Search for the cell housing the specified text and yield its (X, Y) center coordinate. 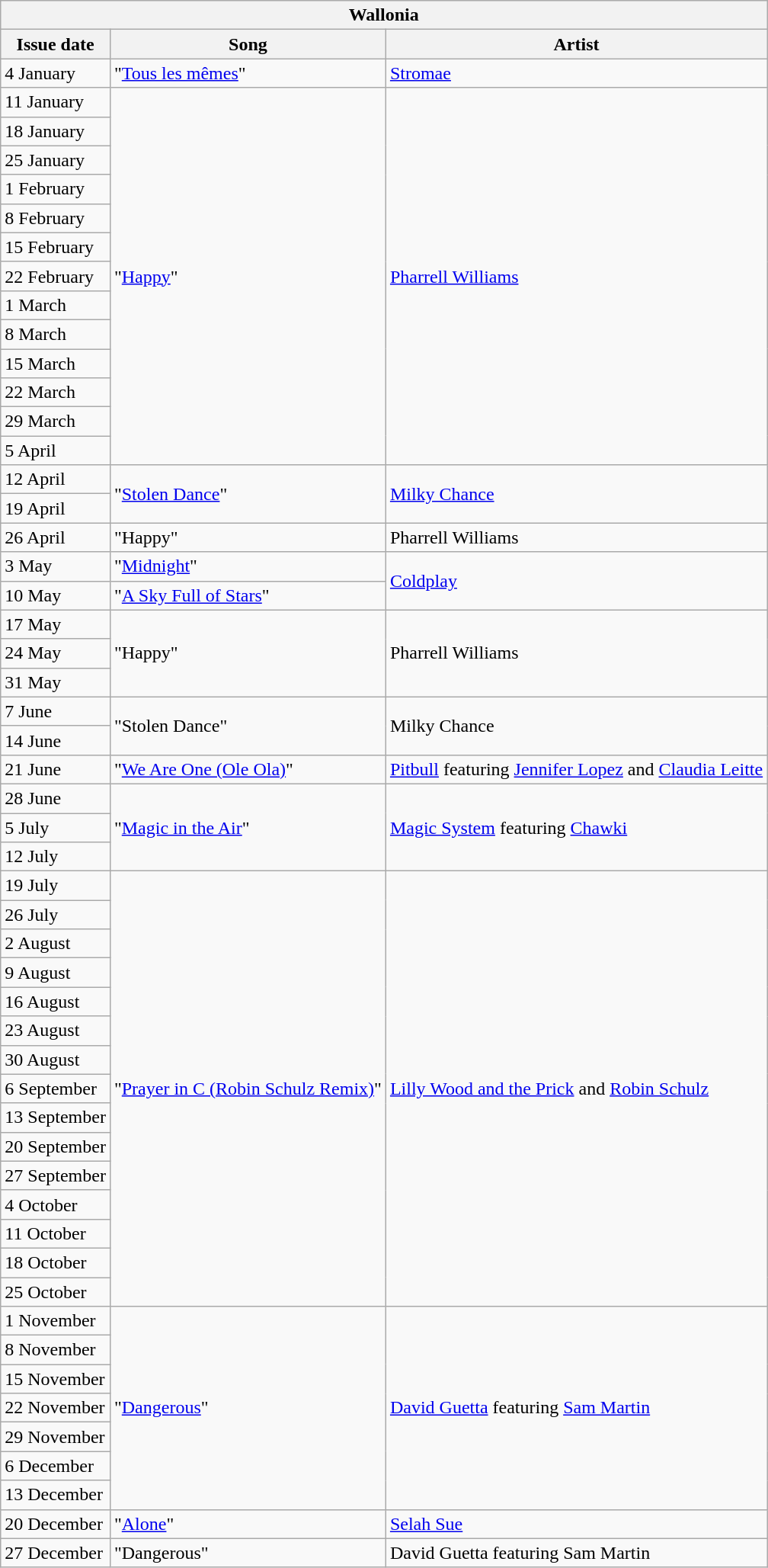
24 May (56, 653)
1 March (56, 305)
27 December (56, 1553)
Pitbull featuring Jennifer Lopez and Claudia Leitte (576, 769)
12 April (56, 479)
"Prayer in C (Robin Schulz Remix)" (248, 1089)
25 October (56, 1292)
Artist (576, 44)
6 December (56, 1466)
11 January (56, 102)
22 February (56, 276)
20 December (56, 1524)
22 March (56, 393)
Selah Sue (576, 1524)
8 February (56, 218)
8 November (56, 1350)
"We Are One (Ole Ola)" (248, 769)
"Alone" (248, 1524)
Issue date (56, 44)
10 May (56, 595)
1 November (56, 1321)
17 May (56, 624)
13 September (56, 1117)
Coldplay (576, 581)
29 November (56, 1437)
11 October (56, 1233)
3 May (56, 566)
28 June (56, 798)
16 August (56, 1002)
29 March (56, 422)
Lilly Wood and the Prick and Robin Schulz (576, 1089)
19 April (56, 508)
4 October (56, 1204)
19 July (56, 886)
26 April (56, 537)
Wallonia (384, 15)
21 June (56, 769)
6 September (56, 1089)
30 August (56, 1060)
25 January (56, 160)
31 May (56, 682)
13 December (56, 1495)
18 January (56, 131)
14 June (56, 740)
9 August (56, 973)
5 July (56, 827)
20 September (56, 1146)
"Magic in the Air" (248, 827)
4 January (56, 73)
27 September (56, 1175)
Magic System featuring Chawki (576, 827)
Stromae (576, 73)
Song (248, 44)
15 March (56, 364)
8 March (56, 334)
7 June (56, 711)
23 August (56, 1031)
18 October (56, 1262)
15 November (56, 1379)
1 February (56, 189)
"Tous les mêmes" (248, 73)
"A Sky Full of Stars" (248, 595)
5 April (56, 451)
2 August (56, 944)
22 November (56, 1408)
"Midnight" (248, 566)
26 July (56, 915)
15 February (56, 247)
12 July (56, 857)
